Output the (x, y) coordinate of the center of the cell containing the given text.  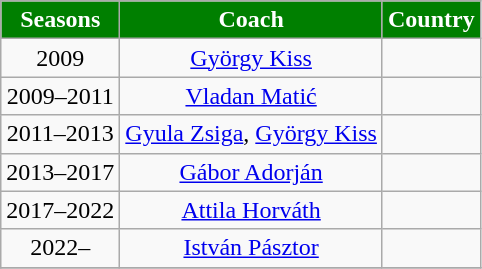
Gábor Adorján (252, 172)
2009–2011 (60, 96)
György Kiss (252, 58)
2017–2022 (60, 210)
Vladan Matić (252, 96)
István Pásztor (252, 248)
2013–2017 (60, 172)
2011–2013 (60, 134)
2009 (60, 58)
Country (431, 20)
2022– (60, 248)
Attila Horváth (252, 210)
Coach (252, 20)
Seasons (60, 20)
Gyula Zsiga, György Kiss (252, 134)
